Return (X, Y) of the center of cell containing provided text 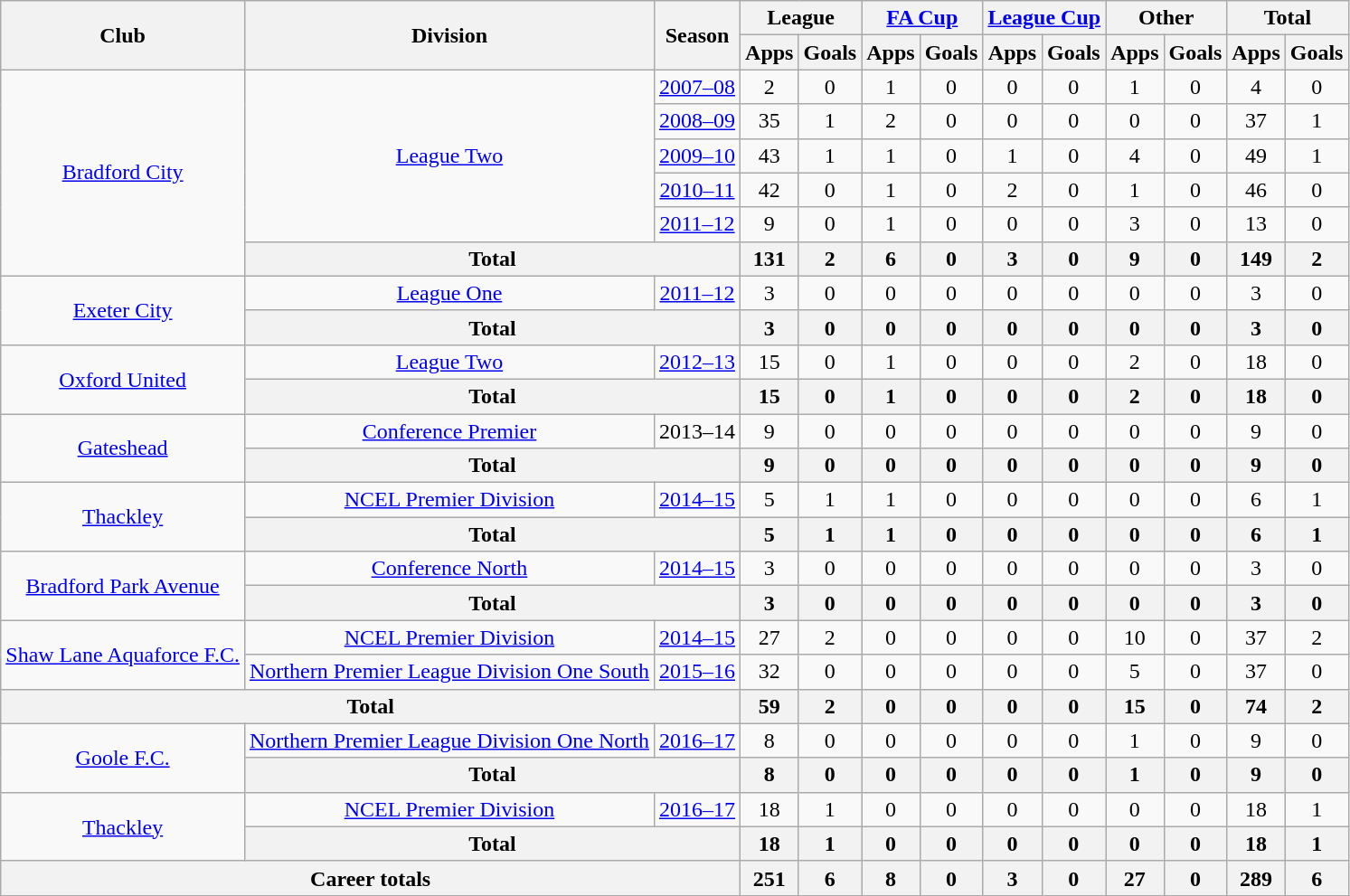
289 (1256, 878)
Northern Premier League Division One South (448, 672)
Club (123, 35)
League Cup (1044, 18)
74 (1256, 706)
2012–13 (696, 362)
59 (769, 706)
Division (448, 35)
Gateshead (123, 448)
Career totals (371, 878)
2009–10 (696, 156)
32 (769, 672)
Conference North (448, 569)
10 (1135, 637)
Bradford City (123, 173)
35 (769, 121)
42 (769, 190)
2008–09 (696, 121)
Bradford Park Avenue (123, 586)
2013–14 (696, 431)
Conference Premier (448, 431)
Exeter City (123, 310)
2007–08 (696, 87)
Shaw Lane Aquaforce F.C. (123, 655)
Goole F.C. (123, 758)
Other (1166, 18)
Season (696, 35)
251 (769, 878)
FA Cup (922, 18)
League (801, 18)
43 (769, 156)
49 (1256, 156)
13 (1256, 224)
149 (1256, 259)
League One (448, 293)
Northern Premier League Division One North (448, 740)
Oxford United (123, 379)
2015–16 (696, 672)
46 (1256, 190)
131 (769, 259)
2010–11 (696, 190)
